Return the (X, Y) coordinate for the center point of the cell that contains the specified text.  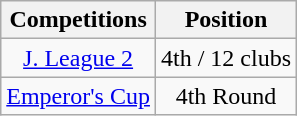
Emperor's Cup (78, 96)
Competitions (78, 20)
J. League 2 (78, 58)
4th Round (226, 96)
4th / 12 clubs (226, 58)
Position (226, 20)
